Output the (X, Y) coordinate of the center of the cell containing the given text.  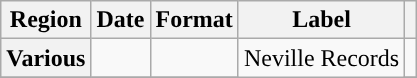
Neville Records (321, 58)
Format (194, 20)
Date (120, 20)
Region (46, 20)
Label (321, 20)
Various (46, 58)
